Extract the (x, y) coordinate from the center of the cell holding the provided text.  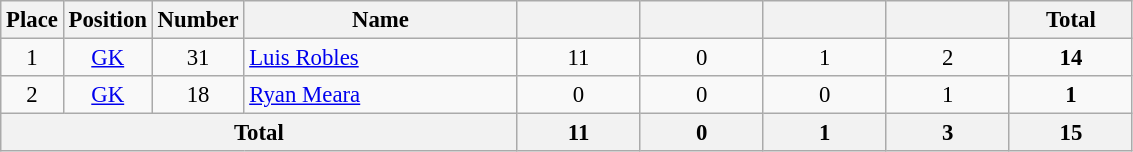
31 (198, 58)
Ryan Meara (380, 95)
Position (108, 20)
18 (198, 95)
Name (380, 20)
14 (1070, 58)
Luis Robles (380, 58)
3 (948, 133)
Place (32, 20)
Number (198, 20)
15 (1070, 133)
